Extract the [x, y] coordinate from the center of the cell holding the provided text.  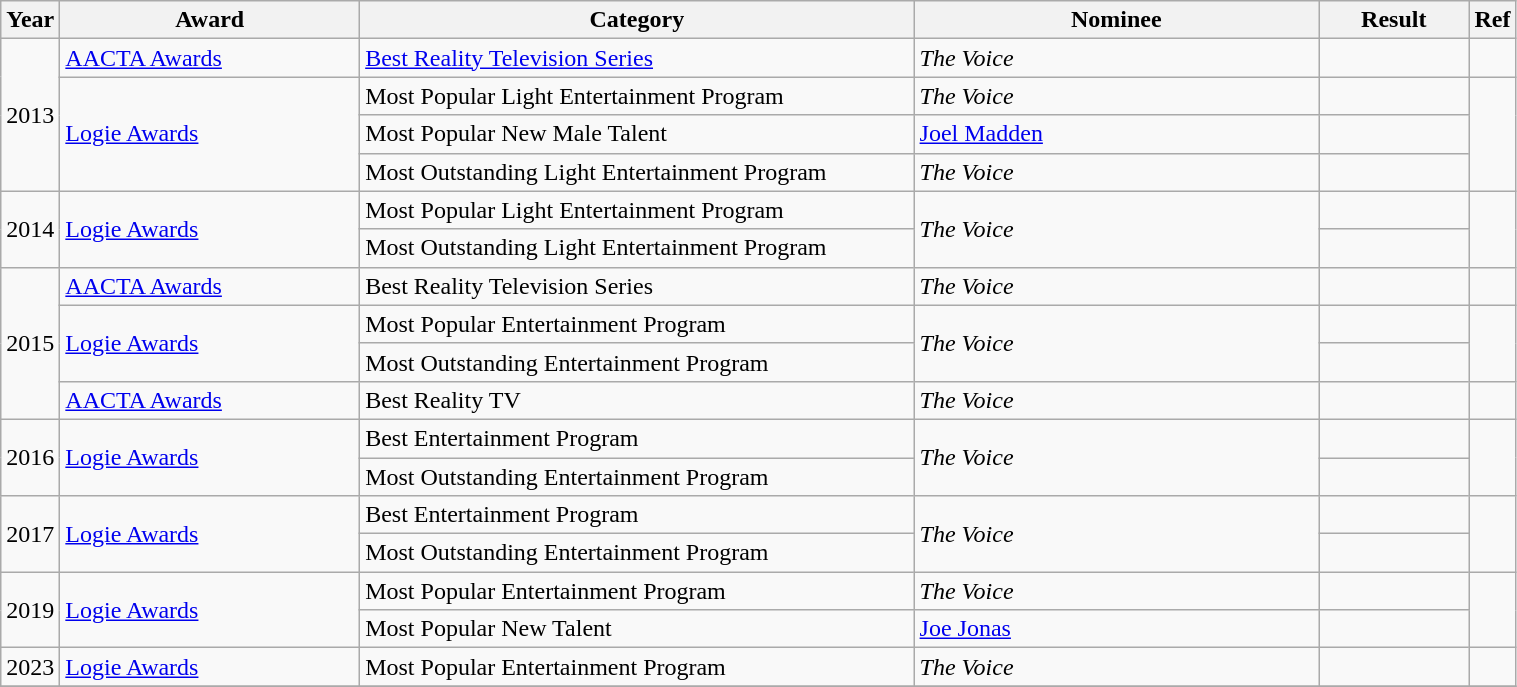
Most Popular New Talent [637, 629]
Nominee [1116, 20]
2023 [30, 667]
Best Reality TV [637, 400]
Joe Jonas [1116, 629]
Most Popular New Male Talent [637, 134]
Result [1394, 20]
Year [30, 20]
2016 [30, 457]
Category [637, 20]
2014 [30, 229]
2019 [30, 610]
Joel Madden [1116, 134]
2013 [30, 115]
Ref [1492, 20]
2017 [30, 534]
Award [210, 20]
2015 [30, 343]
